Return (x, y) of the center of cell containing provided text 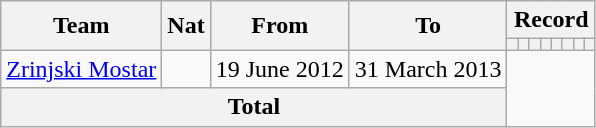
Nat (186, 26)
31 March 2013 (428, 69)
Total (254, 107)
Record (551, 20)
From (280, 26)
To (428, 26)
Team (82, 26)
Zrinjski Mostar (82, 69)
19 June 2012 (280, 69)
